Capture the cell that displays the provided text and extract its [x, y] central coordinate. 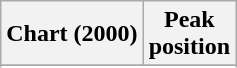
Chart (2000) [72, 34]
Peakposition [189, 34]
